Detect which cell encompasses the target text, then output its (x, y) center coordinate. 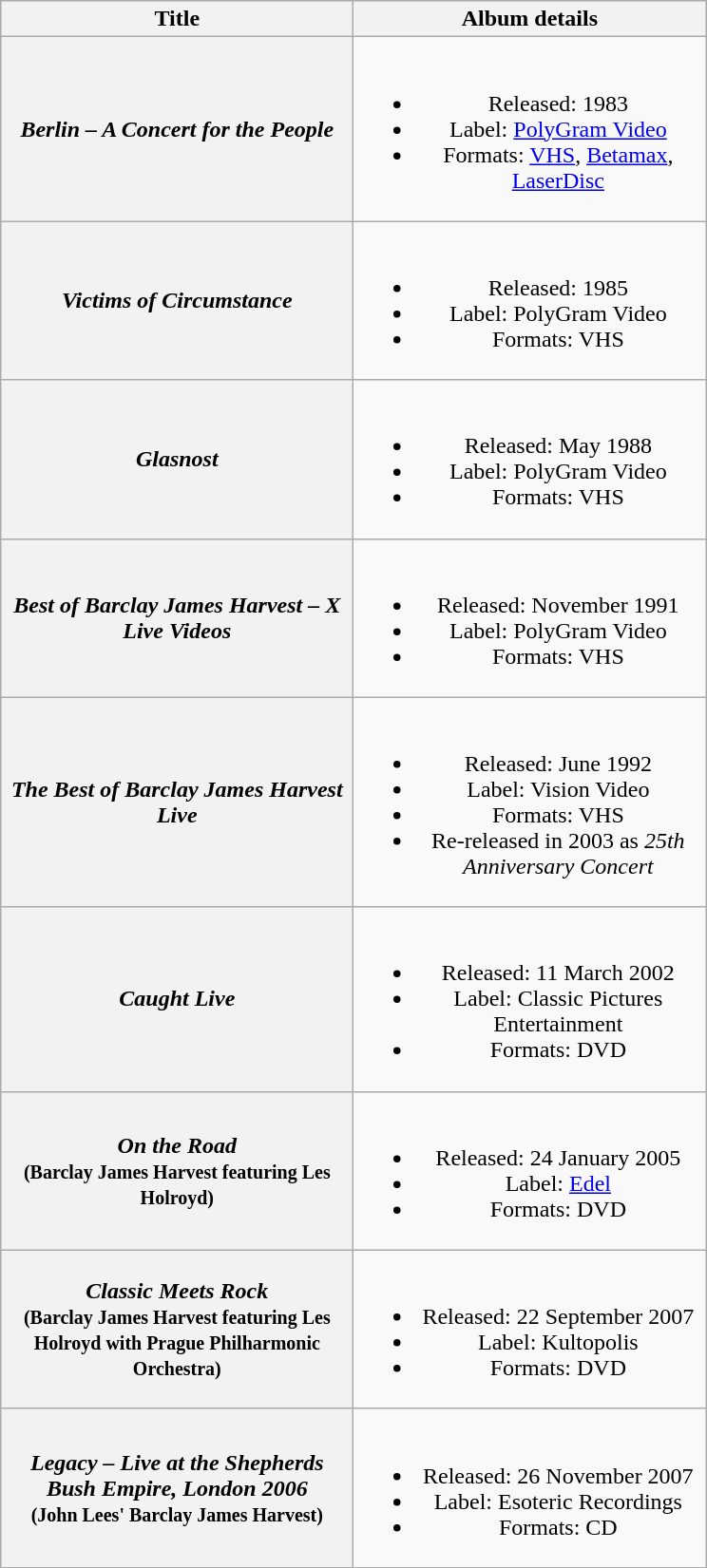
Released: 24 January 2005Label: EdelFormats: DVD (530, 1170)
Title (177, 19)
Berlin – A Concert for the People (177, 129)
Glasnost (177, 460)
Released: 22 September 2007Label: KultopolisFormats: DVD (530, 1330)
Album details (530, 19)
Released: 26 November 2007Label: Esoteric RecordingsFormats: CD (530, 1487)
On the Road(Barclay James Harvest featuring Les Holroyd) (177, 1170)
Released: 1983Label: PolyGram VideoFormats: VHS, Betamax, LaserDisc (530, 129)
Released: June 1992Label: Vision VideoFormats: VHSRe-released in 2003 as 25th Anniversary Concert (530, 802)
Caught Live (177, 999)
Classic Meets Rock(Barclay James Harvest featuring Les Holroyd with Prague Philharmonic Orchestra) (177, 1330)
The Best of Barclay James Harvest Live (177, 802)
Released: 1985Label: PolyGram VideoFormats: VHS (530, 300)
Legacy – Live at the Shepherds Bush Empire, London 2006(John Lees' Barclay James Harvest) (177, 1487)
Victims of Circumstance (177, 300)
Best of Barclay James Harvest – X Live Videos (177, 617)
Released: 11 March 2002Label: Classic Pictures EntertainmentFormats: DVD (530, 999)
Released: May 1988Label: PolyGram VideoFormats: VHS (530, 460)
Released: November 1991Label: PolyGram VideoFormats: VHS (530, 617)
